Return the (x, y) coordinate for the center point of the cell that contains the specified text.  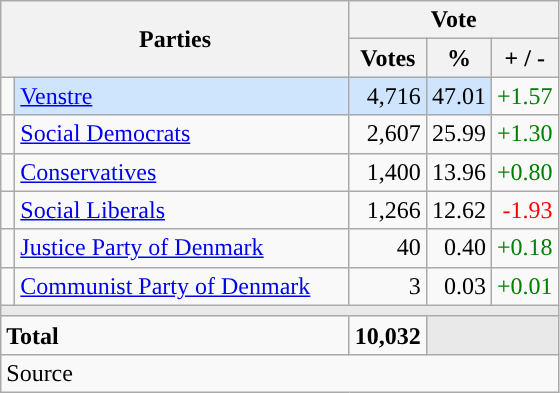
25.99 (458, 134)
12.62 (458, 210)
-1.93 (524, 210)
Vote (454, 20)
Venstre (182, 96)
2,607 (388, 134)
Source (280, 373)
40 (388, 248)
+1.30 (524, 134)
Social Democrats (182, 134)
Communist Party of Denmark (182, 286)
+1.57 (524, 96)
+0.01 (524, 286)
0.03 (458, 286)
Justice Party of Denmark (182, 248)
+0.80 (524, 172)
Parties (176, 39)
10,032 (388, 335)
13.96 (458, 172)
% (458, 58)
4,716 (388, 96)
3 (388, 286)
Total (176, 335)
Social Liberals (182, 210)
Conservatives (182, 172)
0.40 (458, 248)
+ / - (524, 58)
47.01 (458, 96)
1,266 (388, 210)
Votes (388, 58)
1,400 (388, 172)
+0.18 (524, 248)
